Capture the cell that displays the provided text and extract its [x, y] central coordinate. 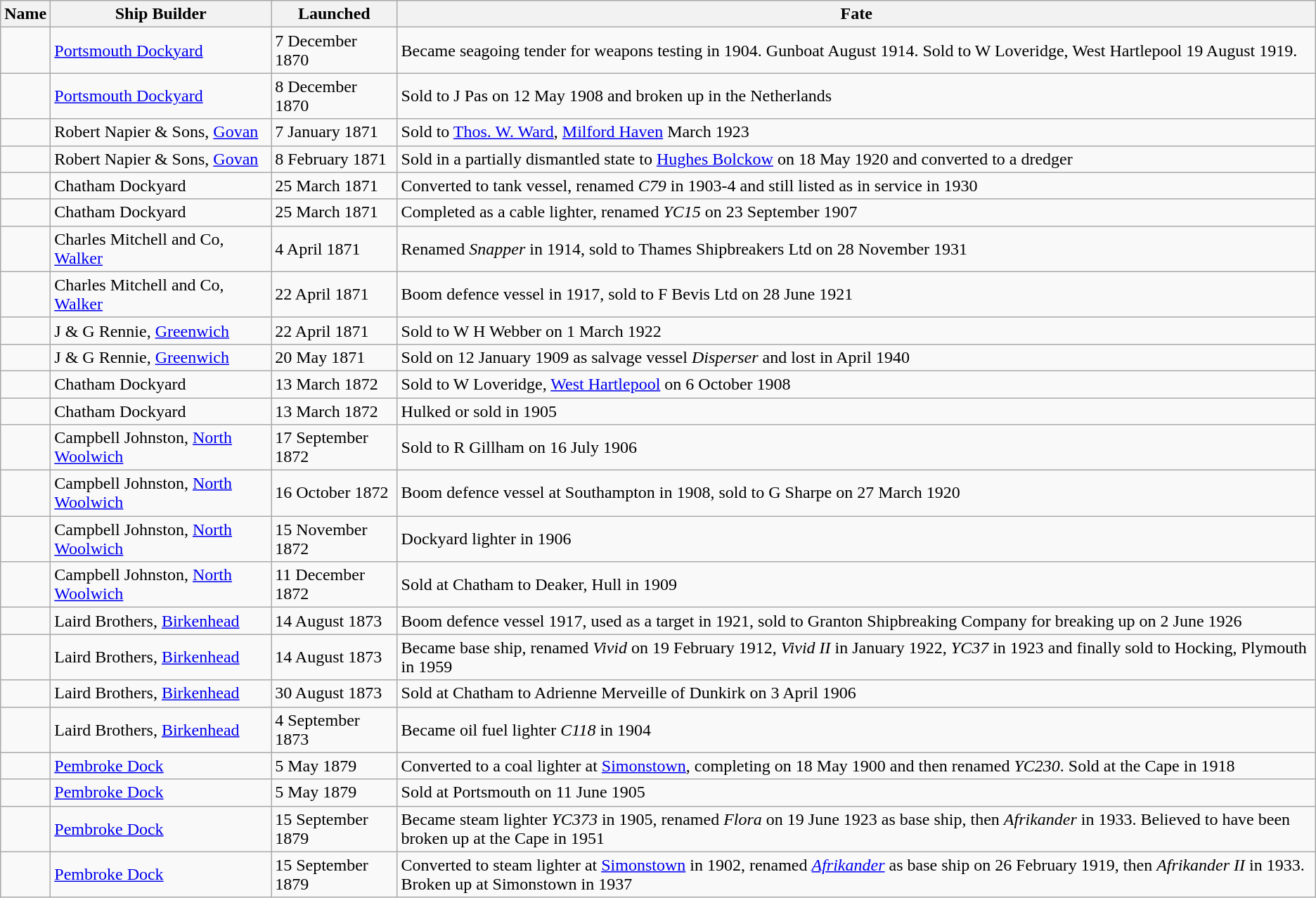
Dockyard lighter in 1906 [856, 539]
20 May 1871 [335, 357]
Sold at Chatham to Deaker, Hull in 1909 [856, 585]
Sold to W Loveridge, West Hartlepool on 6 October 1908 [856, 384]
Completed as a cable lighter, renamed YC15 on 23 September 1907 [856, 212]
8 December 1870 [335, 96]
7 January 1871 [335, 132]
Sold to R Gillham on 16 July 1906 [856, 447]
Sold to Thos. W. Ward, Milford Haven March 1923 [856, 132]
Converted to tank vessel, renamed C79 in 1903-4 and still listed as in service in 1930 [856, 186]
Became oil fuel lighter C118 in 1904 [856, 730]
Converted to a coal lighter at Simonstown, completing on 18 May 1900 and then renamed YC230. Sold at the Cape in 1918 [856, 766]
Sold to J Pas on 12 May 1908 and broken up in the Netherlands [856, 96]
Renamed Snapper in 1914, sold to Thames Shipbreakers Ltd on 28 November 1931 [856, 249]
Became seagoing tender for weapons testing in 1904. Gunboat August 1914. Sold to W Loveridge, West Hartlepool 19 August 1919. [856, 51]
Became base ship, renamed Vivid on 19 February 1912, Vivid II in January 1922, YC37 in 1923 and finally sold to Hocking, Plymouth in 1959 [856, 657]
Launched [335, 14]
Boom defence vessel in 1917, sold to F Bevis Ltd on 28 June 1921 [856, 294]
Boom defence vessel 1917, used as a target in 1921, sold to Granton Shipbreaking Company for breaking up on 2 June 1926 [856, 621]
7 December 1870 [335, 51]
Boom defence vessel at Southampton in 1908, sold to G Sharpe on 27 March 1920 [856, 494]
17 September 1872 [335, 447]
11 December 1872 [335, 585]
4 April 1871 [335, 249]
Sold in a partially dismantled state to Hughes Bolckow on 18 May 1920 and converted to a dredger [856, 159]
Hulked or sold in 1905 [856, 411]
8 February 1871 [335, 159]
Ship Builder [161, 14]
Sold to W H Webber on 1 March 1922 [856, 331]
4 September 1873 [335, 730]
Sold at Portsmouth on 11 June 1905 [856, 793]
30 August 1873 [335, 693]
16 October 1872 [335, 494]
Sold at Chatham to Adrienne Merveille of Dunkirk on 3 April 1906 [856, 693]
Fate [856, 14]
Name [25, 14]
15 November 1872 [335, 539]
Sold on 12 January 1909 as salvage vessel Disperser and lost in April 1940 [856, 357]
